For the text-containing cell, return its midpoint in [X, Y] coordinate format. 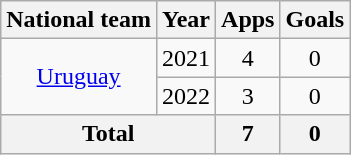
Total [108, 134]
3 [248, 96]
7 [248, 134]
4 [248, 58]
National team [79, 20]
Uruguay [79, 77]
Apps [248, 20]
2021 [186, 58]
Goals [315, 20]
Year [186, 20]
2022 [186, 96]
